Extract the [x, y] coordinate from the center of the cell holding the provided text.  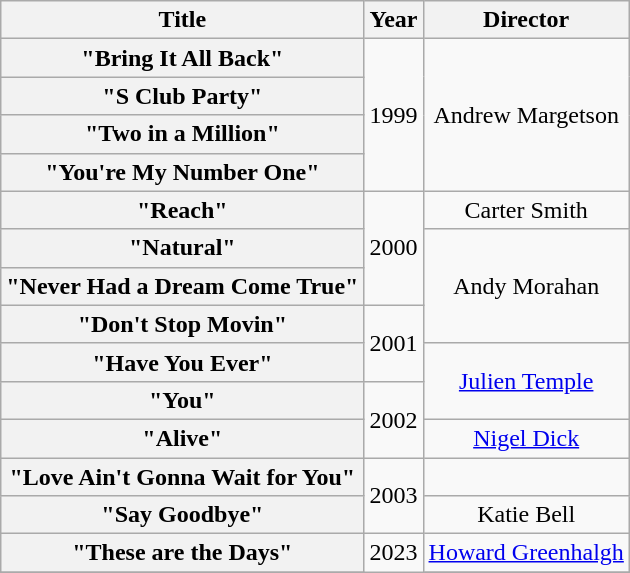
Howard Greenhalgh [526, 553]
Year [394, 20]
2000 [394, 248]
Carter Smith [526, 210]
Andrew Margetson [526, 115]
"You're My Number One" [182, 172]
Title [182, 20]
"Reach" [182, 210]
2001 [394, 343]
1999 [394, 115]
"Alive" [182, 438]
"Say Goodbye" [182, 515]
Katie Bell [526, 515]
"Have You Ever" [182, 362]
2023 [394, 553]
"You" [182, 400]
Andy Morahan [526, 286]
"These are the Days" [182, 553]
Director [526, 20]
"Love Ain't Gonna Wait for You" [182, 477]
"Never Had a Dream Come True" [182, 286]
"Natural" [182, 248]
"Two in a Million" [182, 134]
2002 [394, 419]
"S Club Party" [182, 96]
2003 [394, 496]
Nigel Dick [526, 438]
"Bring It All Back" [182, 58]
"Don't Stop Movin" [182, 324]
Julien Temple [526, 381]
